Detect which cell encompasses the target text, then output its [x, y] center coordinate. 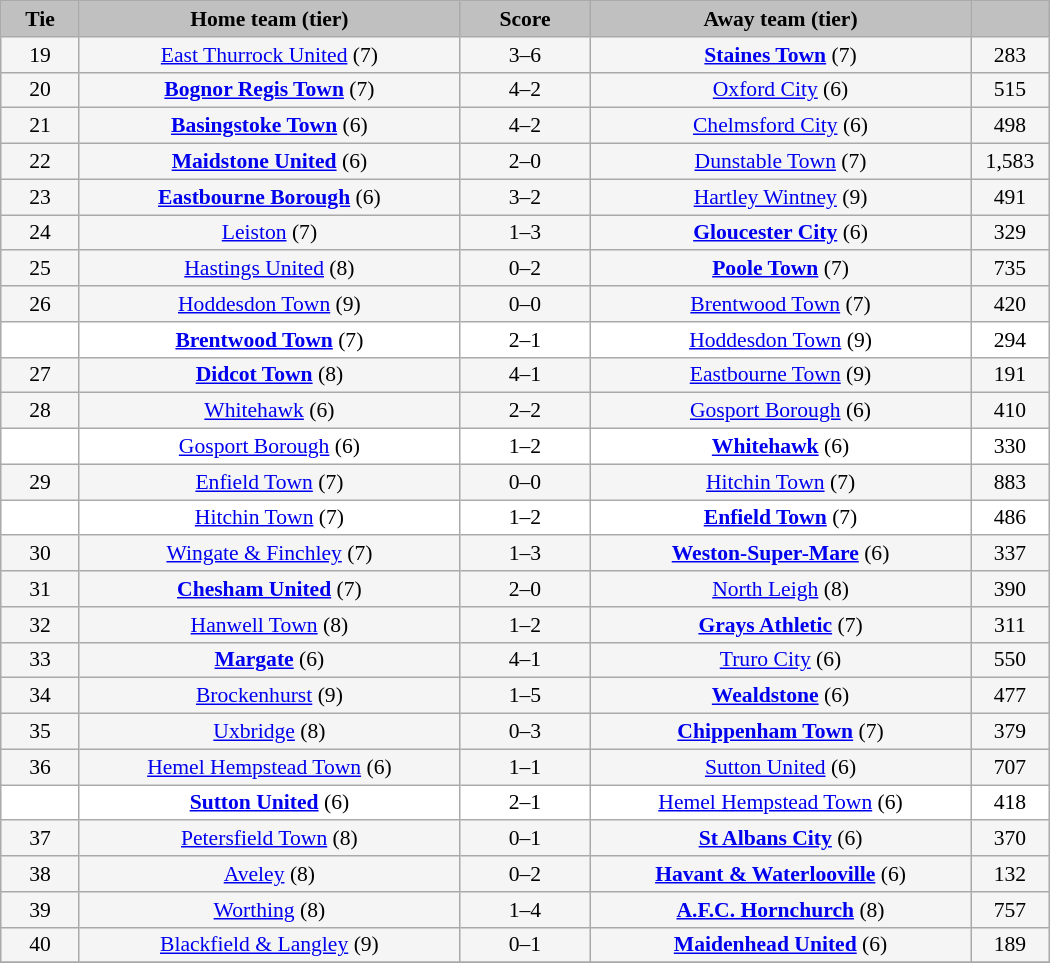
Aveley (8) [269, 874]
Maidenhead United (6) [781, 945]
Leiston (7) [269, 233]
23 [40, 197]
Home team (tier) [269, 19]
283 [1010, 55]
Tie [40, 19]
Blackfield & Langley (9) [269, 945]
3–2 [524, 197]
1–5 [524, 696]
25 [40, 269]
Wealdstone (6) [781, 696]
491 [1010, 197]
191 [1010, 375]
36 [40, 767]
0–3 [524, 732]
34 [40, 696]
Truro City (6) [781, 660]
294 [1010, 340]
486 [1010, 518]
A.F.C. Hornchurch (8) [781, 910]
40 [40, 945]
Chesham United (7) [269, 589]
Eastbourne Borough (6) [269, 197]
1,583 [1010, 162]
Worthing (8) [269, 910]
379 [1010, 732]
Petersfield Town (8) [269, 839]
Grays Athletic (7) [781, 625]
132 [1010, 874]
1–1 [524, 767]
22 [40, 162]
515 [1010, 90]
707 [1010, 767]
Wingate & Finchley (7) [269, 554]
757 [1010, 910]
27 [40, 375]
Chippenham Town (7) [781, 732]
418 [1010, 803]
311 [1010, 625]
390 [1010, 589]
550 [1010, 660]
329 [1010, 233]
20 [40, 90]
26 [40, 304]
31 [40, 589]
Weston-Super-Mare (6) [781, 554]
1–4 [524, 910]
410 [1010, 411]
Hartley Wintney (9) [781, 197]
735 [1010, 269]
21 [40, 126]
189 [1010, 945]
3–6 [524, 55]
Uxbridge (8) [269, 732]
498 [1010, 126]
East Thurrock United (7) [269, 55]
Basingstoke Town (6) [269, 126]
Eastbourne Town (9) [781, 375]
Didcot Town (8) [269, 375]
Brockenhurst (9) [269, 696]
420 [1010, 304]
Gloucester City (6) [781, 233]
883 [1010, 482]
Dunstable Town (7) [781, 162]
32 [40, 625]
477 [1010, 696]
370 [1010, 839]
39 [40, 910]
28 [40, 411]
30 [40, 554]
St Albans City (6) [781, 839]
37 [40, 839]
35 [40, 732]
Hastings United (8) [269, 269]
19 [40, 55]
Oxford City (6) [781, 90]
North Leigh (8) [781, 589]
Poole Town (7) [781, 269]
29 [40, 482]
Chelmsford City (6) [781, 126]
Away team (tier) [781, 19]
38 [40, 874]
Havant & Waterlooville (6) [781, 874]
24 [40, 233]
Maidstone United (6) [269, 162]
Score [524, 19]
330 [1010, 447]
Bognor Regis Town (7) [269, 90]
337 [1010, 554]
2–2 [524, 411]
33 [40, 660]
Margate (6) [269, 660]
Staines Town (7) [781, 55]
Hanwell Town (8) [269, 625]
